Pinpoint the cell where the given text exists, returning its [x, y] midpoint coordinate. 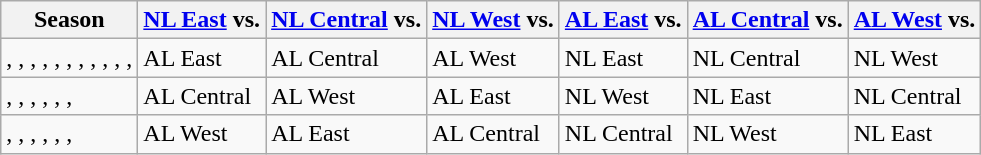
AL Central vs. [768, 20]
NL Central vs. [346, 20]
AL East vs. [623, 20]
NL West vs. [494, 20]
AL West vs. [914, 20]
Season [70, 20]
, , , , , , , , , , , [70, 58]
NL East vs. [202, 20]
